Scan for the cell matching the given text and deliver its (X, Y) coordinate at center. 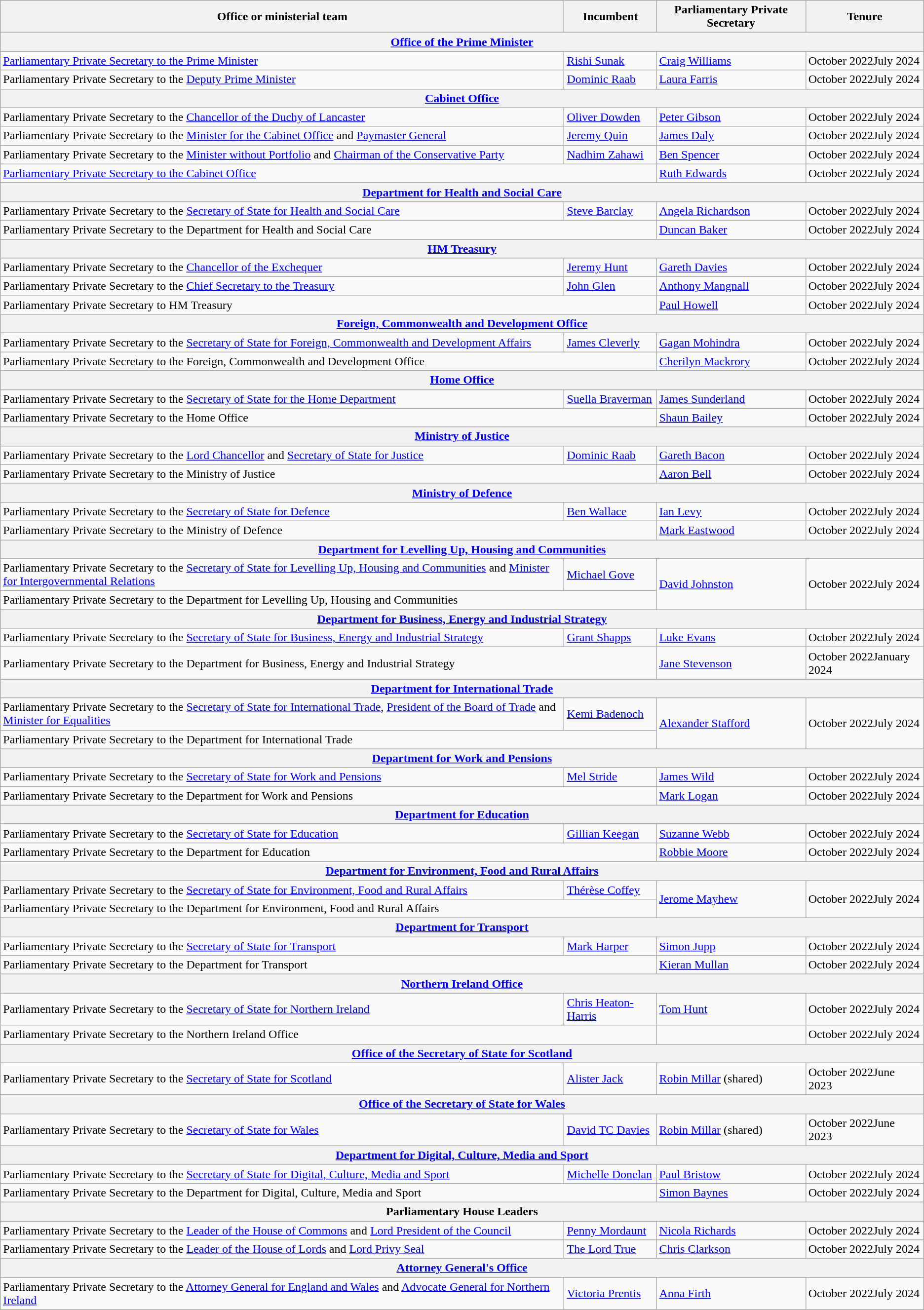
Michael Gove (610, 575)
Penny Mordaunt (610, 1231)
Parliamentary Private Secretary to the Department for Transport (329, 965)
Parliamentary Private Secretary to the Secretary of State for Wales (282, 1129)
Parliamentary Private Secretary to the Home Office (329, 418)
Shaun Bailey (731, 418)
Parliamentary Private Secretary to the Department for International Trade (329, 739)
Jane Stevenson (731, 663)
Mark Harper (610, 946)
Attorney General's Office (462, 1268)
Craig Williams (731, 61)
Parliamentary Private Secretary to the Northern Ireland Office (329, 1035)
Parliamentary Private Secretary to the Ministry of Justice (329, 474)
Jerome Mayhew (731, 899)
Peter Gibson (731, 117)
Ben Wallace (610, 511)
Parliamentary Private Secretary to the Secretary of State for Scotland (282, 1079)
Parliamentary Private Secretary to the Minister without Portfolio and Chairman of the Conservative Party (282, 154)
Kieran Mullan (731, 965)
Department for Education (462, 814)
Robbie Moore (731, 852)
Alexander Stafford (731, 724)
Duncan Baker (731, 230)
Ben Spencer (731, 154)
Chris Clarkson (731, 1249)
Parliamentary Private Secretary to the Lord Chancellor and Secretary of State for Justice (282, 455)
Parliamentary Private Secretary to the Deputy Prime Minister (282, 79)
Department for Transport (462, 927)
Parliamentary Private Secretary to HM Treasury (329, 305)
The Lord True (610, 1249)
Gillian Keegan (610, 833)
Parliamentary Private Secretary to the Secretary of State for Environment, Food and Rural Affairs (282, 890)
Parliamentary Private Secretary to the Cabinet Office (329, 173)
Parliamentary Private Secretary to the Secretary of State for Health and Social Care (282, 211)
October 2022January 2024 (865, 663)
Cabinet Office (462, 98)
Laura Farris (731, 79)
Oliver Dowden (610, 117)
Parliamentary Private Secretary to the Department for Education (329, 852)
Mark Logan (731, 796)
Mark Eastwood (731, 530)
Parliamentary Private Secretary to the Prime Minister (282, 61)
Michelle Donelan (610, 1174)
Parliamentary Private Secretary to the Secretary of State for Northern Ireland (282, 1009)
Parliamentary House Leaders (462, 1211)
Grant Shapps (610, 638)
Ministry of Defence (462, 493)
John Glen (610, 286)
Parliamentary Private Secretary to the Department for Work and Pensions (329, 796)
Home Office (462, 380)
Northern Ireland Office (462, 984)
Office of the Prime Minister (462, 42)
Angela Richardson (731, 211)
Victoria Prentis (610, 1293)
Parliamentary Private Secretary to the Secretary of State for Digital, Culture, Media and Sport (282, 1174)
Parliamentary Private Secretary to the Department for Digital, Culture, Media and Sport (329, 1193)
Simon Baynes (731, 1193)
Parliamentary Private Secretary to the Minister for the Cabinet Office and Paymaster General (282, 136)
Department for Business, Energy and Industrial Strategy (462, 619)
Department for Digital, Culture, Media and Sport (462, 1155)
Alister Jack (610, 1079)
Paul Bristow (731, 1174)
Ruth Edwards (731, 173)
James Daly (731, 136)
Parliamentary Private Secretary to the Secretary of State for Work and Pensions (282, 777)
Ministry of Justice (462, 436)
Rishi Sunak (610, 61)
David TC Davies (610, 1129)
Anna Firth (731, 1293)
Anthony Mangnall (731, 286)
Cherilyn Mackrory (731, 361)
Parliamentary Private Secretary to the Secretary of State for Transport (282, 946)
Parliamentary Private Secretary to the Chancellor of the Duchy of Lancaster (282, 117)
Office or ministerial team (282, 17)
Parliamentary Private Secretary to the Department for Business, Energy and Industrial Strategy (329, 663)
Parliamentary Private Secretary to the Secretary of State for Business, Energy and Industrial Strategy (282, 638)
James Cleverly (610, 343)
Parliamentary Private Secretary to the Department for Levelling Up, Housing and Communities (329, 600)
Thérèse Coffey (610, 890)
Office of the Secretary of State for Wales (462, 1104)
Suella Braverman (610, 399)
Nicola Richards (731, 1231)
Parliamentary Private Secretary to the Secretary of State for Defence (282, 511)
Parliamentary Private Secretary to the Leader of the House of Commons and Lord President of the Council (282, 1231)
Department for Health and Social Care (462, 192)
Department for Work and Pensions (462, 758)
Office of the Secretary of State for Scotland (462, 1053)
Chris Heaton-Harris (610, 1009)
James Sunderland (731, 399)
Parliamentary Private Secretary to the Attorney General for England and Wales and Advocate General for Northern Ireland (282, 1293)
Suzanne Webb (731, 833)
Paul Howell (731, 305)
Parliamentary Private Secretary to the Department for Health and Social Care (329, 230)
Ian Levy (731, 511)
Tenure (865, 17)
Parliamentary Private Secretary to the Foreign, Commonwealth and Development Office (329, 361)
Tom Hunt (731, 1009)
James Wild (731, 777)
Aaron Bell (731, 474)
Nadhim Zahawi (610, 154)
Gagan Mohindra (731, 343)
Parliamentary Private Secretary to the Secretary of State for Education (282, 833)
Jeremy Hunt (610, 268)
Parliamentary Private Secretary to the Secretary of State for International Trade, President of the Board of Trade and Minister for Equalities (282, 714)
Luke Evans (731, 638)
Parliamentary Private Secretary to the Secretary of State for the Home Department (282, 399)
Parliamentary Private Secretary to the Department for Environment, Food and Rural Affairs (329, 909)
Kemi Badenoch (610, 714)
Gareth Bacon (731, 455)
Parliamentary Private Secretary to the Secretary of State for Foreign, Commonwealth and Development Affairs (282, 343)
HM Treasury (462, 248)
Department for International Trade (462, 689)
Jeremy Quin (610, 136)
Parliamentary Private Secretary (731, 17)
Foreign, Commonwealth and Development Office (462, 324)
Parliamentary Private Secretary to the Chancellor of the Exchequer (282, 268)
Mel Stride (610, 777)
Gareth Davies (731, 268)
Parliamentary Private Secretary to the Leader of the House of Lords and Lord Privy Seal (282, 1249)
Department for Environment, Food and Rural Affairs (462, 871)
Parliamentary Private Secretary to the Chief Secretary to the Treasury (282, 286)
Simon Jupp (731, 946)
Parliamentary Private Secretary to the Secretary of State for Levelling Up, Housing and Communities and Minister for Intergovernmental Relations (282, 575)
David Johnston (731, 584)
Department for Levelling Up, Housing and Communities (462, 549)
Incumbent (610, 17)
Steve Barclay (610, 211)
Parliamentary Private Secretary to the Ministry of Defence (329, 530)
